Capture the cell that displays the provided text and extract its (x, y) central coordinate. 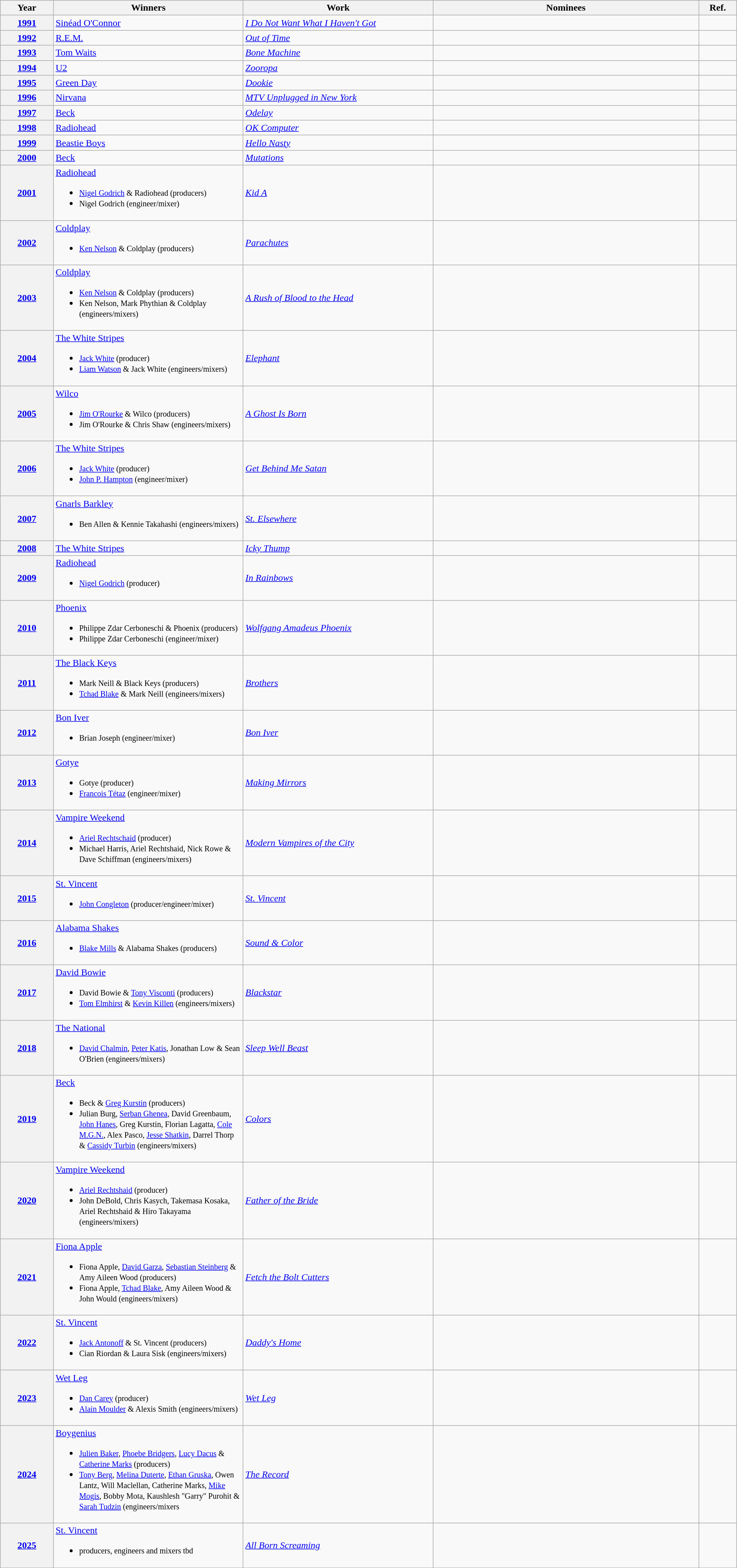
I Do Not Want What I Haven't Got (338, 23)
1993 (27, 53)
Alabama ShakesBlake Mills & Alabama Shakes (producers) (148, 943)
2002 (27, 243)
The Black KeysMark Neill & Black Keys (producers)Tchad Blake & Mark Neill (engineers/mixers) (148, 683)
1998 (27, 128)
Nirvana (148, 98)
Parachutes (338, 243)
2025 (27, 1545)
Bon IverBrian Joseph (engineer/mixer) (148, 732)
Kid A (338, 193)
St. Elsewhere (338, 518)
Sleep Well Beast (338, 1047)
The Record (338, 1474)
In Rainbows (338, 578)
Tom Waits (148, 53)
Icky Thump (338, 548)
Nominees (566, 8)
2018 (27, 1047)
1994 (27, 68)
Bon Iver (338, 732)
Hello Nasty (338, 143)
2023 (27, 1398)
2019 (27, 1119)
1992 (27, 38)
GotyeGotye (producer)Francois Tétaz (engineer/mixer) (148, 782)
Year (27, 8)
St. VincentJohn Congleton (producer/engineer/mixer) (148, 898)
The White StripesJack White (producer)Liam Watson & Jack White (engineers/mixers) (148, 358)
2020 (27, 1201)
2010 (27, 628)
Father of the Bride (338, 1201)
2000 (27, 158)
2007 (27, 518)
Odelay (338, 113)
Vampire WeekendAriel Rechtschaid (producer)Michael Harris, Ariel Rechtshaid, Nick Rowe & Dave Schiffman (engineers/mixers) (148, 843)
2017 (27, 992)
2011 (27, 683)
1996 (27, 98)
The White StripesJack White (producer)John P. Hampton (engineer/mixer) (148, 469)
Beastie Boys (148, 143)
Sinéad O'Connor (148, 23)
Wet Leg (338, 1398)
Winners (148, 8)
Elephant (338, 358)
Out of Time (338, 38)
RadioheadNigel Godrich (producer) (148, 578)
2004 (27, 358)
Modern Vampires of the City (338, 843)
Colors (338, 1119)
The White Stripes (148, 548)
Ref. (718, 8)
St. VincentJack Antonoff & St. Vincent (producers)Cian Riordan & Laura Sisk (engineers/mixers) (148, 1343)
Get Behind Me Satan (338, 469)
2013 (27, 782)
1991 (27, 23)
A Rush of Blood to the Head (338, 298)
Blackstar (338, 992)
2005 (27, 413)
R.E.M. (148, 38)
Wet LegDan Carey (producer)Alain Moulder & Alexis Smith (engineers/mixers) (148, 1398)
2014 (27, 843)
U2 (148, 68)
Green Day (148, 83)
Brothers (338, 683)
Daddy's Home (338, 1343)
Work (338, 8)
A Ghost Is Born (338, 413)
Bone Machine (338, 53)
MTV Unplugged in New York (338, 98)
Mutations (338, 158)
Gnarls BarkleyBen Allen & Kennie Takahashi (engineers/mixers) (148, 518)
ColdplayKen Nelson & Coldplay (producers)Ken Nelson, Mark Phythian & Coldplay (engineers/mixers) (148, 298)
ColdplayKen Nelson & Coldplay (producers) (148, 243)
Fetch the Bolt Cutters (338, 1277)
Zooropa (338, 68)
2016 (27, 943)
RadioheadNigel Godrich & Radiohead (producers)Nigel Godrich (engineer/mixer) (148, 193)
2015 (27, 898)
Vampire WeekendAriel Rechtshaid (producer)John DeBold, Chris Kasych, Takemasa Kosaka, Ariel Rechtshaid & Hiro Takayama (engineers/mixers) (148, 1201)
Sound & Color (338, 943)
Dookie (338, 83)
St. Vincent (338, 898)
2008 (27, 548)
2024 (27, 1474)
WilcoJim O'Rourke & Wilco (producers)Jim O'Rourke & Chris Shaw (engineers/mixers) (148, 413)
Making Mirrors (338, 782)
Radiohead (148, 128)
1999 (27, 143)
2009 (27, 578)
OK Computer (338, 128)
2012 (27, 732)
The NationalDavid Chalmin, Peter Katis, Jonathan Low & Sean O'Brien (engineers/mixers) (148, 1047)
All Born Screaming (338, 1545)
2001 (27, 193)
2006 (27, 469)
St. Vincentproducers, engineers and mixers tbd (148, 1545)
PhoenixPhilippe Zdar Cerboneschi & Phoenix (producers)Philippe Zdar Cerboneschi (engineer/mixer) (148, 628)
1997 (27, 113)
1995 (27, 83)
2022 (27, 1343)
2021 (27, 1277)
David BowieDavid Bowie & Tony Visconti (producers)Tom Elmhirst & Kevin Killen (engineers/mixers) (148, 992)
Wolfgang Amadeus Phoenix (338, 628)
2003 (27, 298)
